Find where the given text appears and provide that cell's center as [X, Y] coordinate. 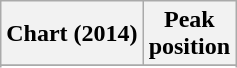
Chart (2014) [72, 34]
Peakposition [189, 34]
